Provide the [x, y] coordinate of the cell's center where the given text is located.  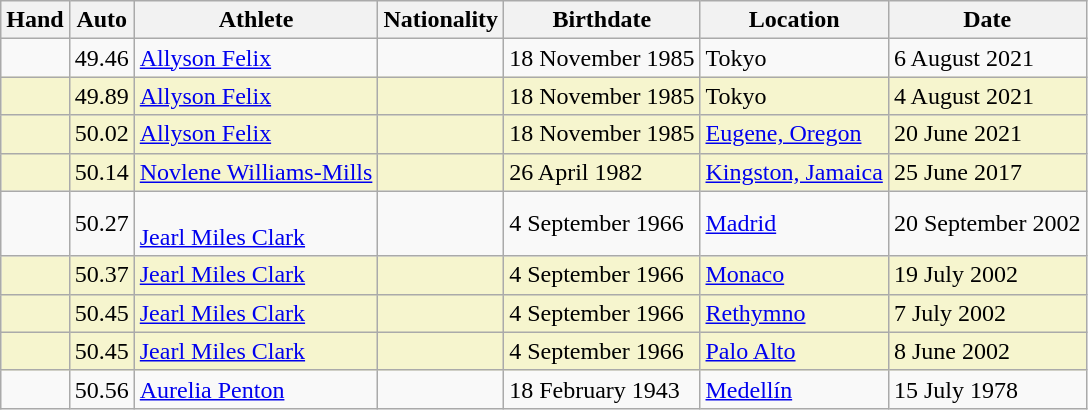
19 July 2002 [987, 275]
6 August 2021 [987, 58]
Eugene, Oregon [794, 134]
50.37 [102, 275]
Nationality [441, 20]
20 June 2021 [987, 134]
18 February 1943 [602, 389]
50.14 [102, 172]
Birthdate [602, 20]
Date [987, 20]
Novlene Williams-Mills [256, 172]
15 July 1978 [987, 389]
Medellín [794, 389]
50.56 [102, 389]
50.27 [102, 224]
Aurelia Penton [256, 389]
Athlete [256, 20]
7 July 2002 [987, 313]
49.89 [102, 96]
Monaco [794, 275]
Madrid [794, 224]
4 August 2021 [987, 96]
20 September 2002 [987, 224]
Hand [35, 20]
Rethymno [794, 313]
50.02 [102, 134]
49.46 [102, 58]
Palo Alto [794, 351]
Location [794, 20]
26 April 1982 [602, 172]
8 June 2002 [987, 351]
25 June 2017 [987, 172]
Auto [102, 20]
Kingston, Jamaica [794, 172]
